Capture the cell that displays the provided text and extract its (X, Y) central coordinate. 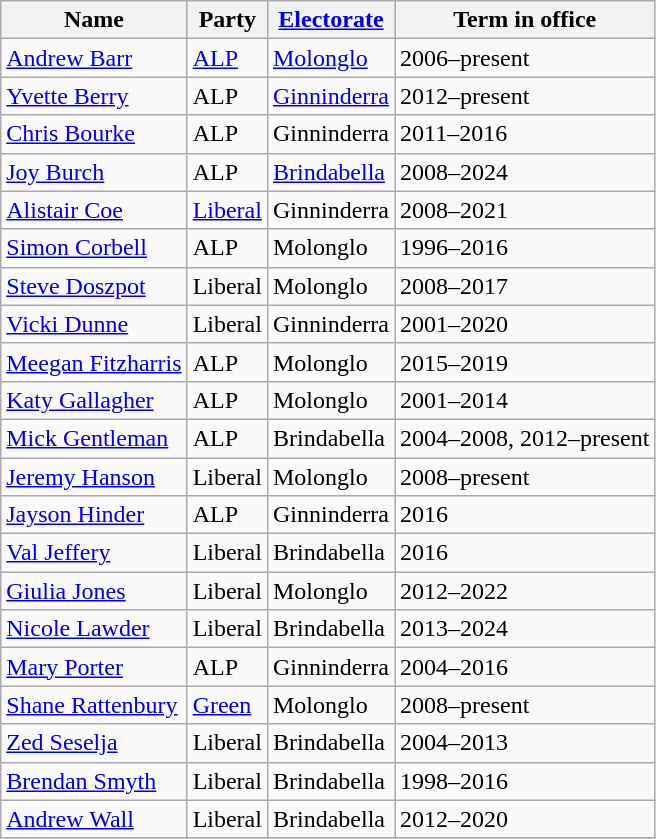
Chris Bourke (94, 134)
2013–2024 (524, 629)
Party (227, 20)
Mick Gentleman (94, 438)
2004–2008, 2012–present (524, 438)
Andrew Wall (94, 819)
2012–2022 (524, 591)
Vicki Dunne (94, 324)
2004–2016 (524, 667)
2015–2019 (524, 362)
Steve Doszpot (94, 286)
Nicole Lawder (94, 629)
2012–2020 (524, 819)
2008–2021 (524, 210)
Joy Burch (94, 172)
Simon Corbell (94, 248)
2004–2013 (524, 743)
1998–2016 (524, 781)
Shane Rattenbury (94, 705)
Jayson Hinder (94, 515)
Brendan Smyth (94, 781)
Term in office (524, 20)
2012–present (524, 96)
Meegan Fitzharris (94, 362)
Green (227, 705)
2008–2017 (524, 286)
Giulia Jones (94, 591)
Jeremy Hanson (94, 477)
Electorate (330, 20)
2008–2024 (524, 172)
2001–2020 (524, 324)
2006–present (524, 58)
2001–2014 (524, 400)
Andrew Barr (94, 58)
1996–2016 (524, 248)
Yvette Berry (94, 96)
2011–2016 (524, 134)
Val Jeffery (94, 553)
Name (94, 20)
Katy Gallagher (94, 400)
Mary Porter (94, 667)
Alistair Coe (94, 210)
Zed Seselja (94, 743)
